Scan for the cell matching the given text and deliver its [x, y] coordinate at center. 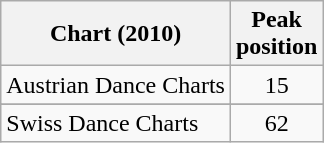
62 [276, 123]
Austrian Dance Charts [116, 85]
Chart (2010) [116, 34]
15 [276, 85]
Peakposition [276, 34]
Swiss Dance Charts [116, 123]
